Provide the [x, y] coordinate of the cell's center where the given text is located.  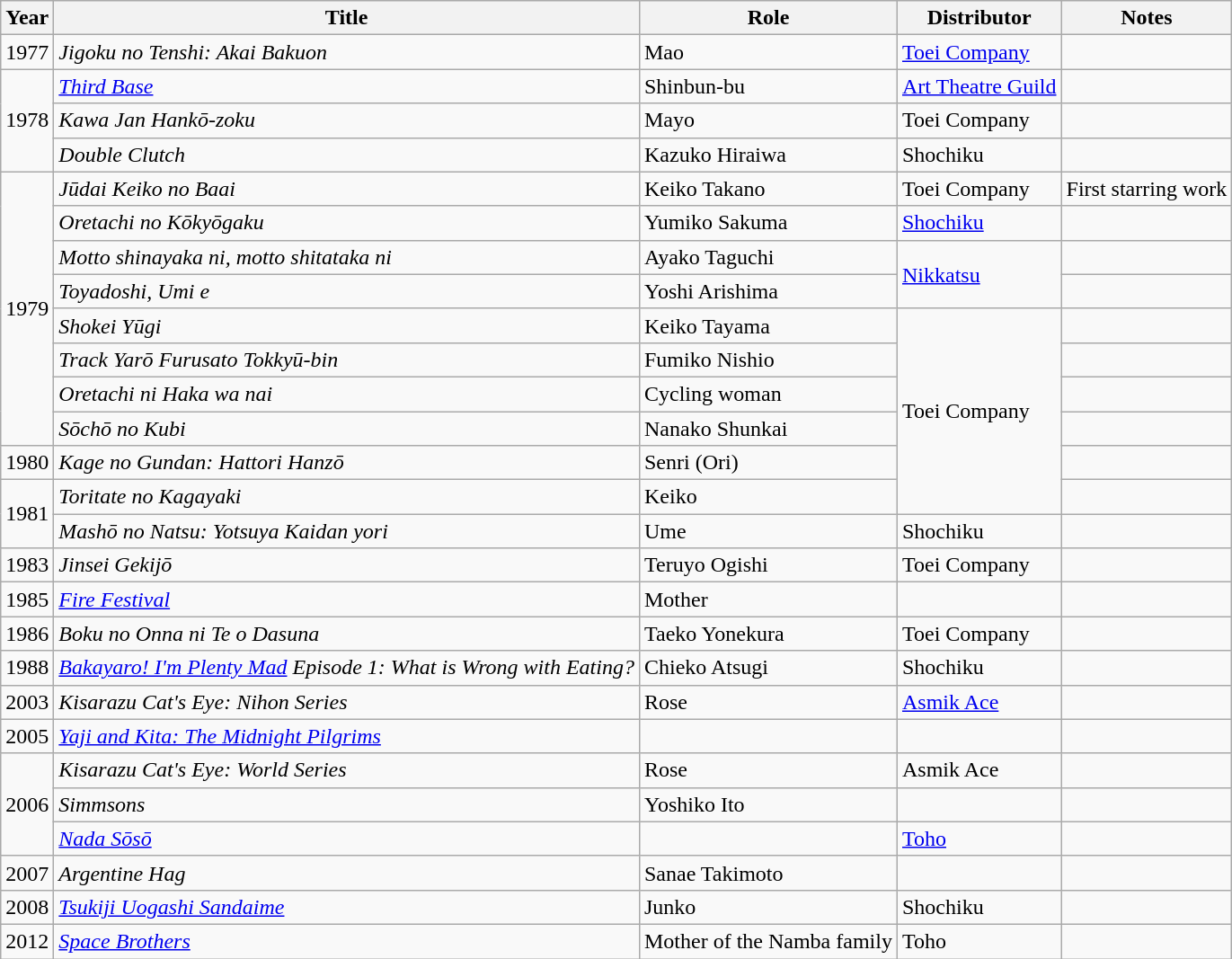
1988 [27, 668]
Kazuko Hiraiwa [767, 155]
Kage no Gundan: Hattori Hanzō [347, 463]
Notes [1147, 18]
Simmsons [347, 804]
Keiko Tayama [767, 325]
Boku no Onna ni Te o Dasuna [347, 634]
Kisarazu Cat's Eye: Nihon Series [347, 702]
Chieko Atsugi [767, 668]
2012 [27, 941]
Space Brothers [347, 941]
Fumiko Nishio [767, 360]
Yumiko Sakuma [767, 223]
Keiko Takano [767, 189]
Oretachi ni Haka wa nai [347, 394]
2006 [27, 804]
Double Clutch [347, 155]
Junko [767, 907]
2005 [27, 736]
Title [347, 18]
Mayo [767, 120]
1986 [27, 634]
Mao [767, 52]
2008 [27, 907]
Taeko Yonekura [767, 634]
Mashō no Natsu: Yotsuya Kaidan yori [347, 531]
Distributor [979, 18]
Bakayaro! I'm Plenty Mad Episode 1: What is Wrong with Eating? [347, 668]
1977 [27, 52]
Third Base [347, 86]
Jūdai Keiko no Baai [347, 189]
Kawa Jan Hankō-zoku [347, 120]
Argentine Hag [347, 873]
2003 [27, 702]
Role [767, 18]
Jigoku no Tenshi: Akai Bakuon [347, 52]
Mother [767, 599]
First starring work [1147, 189]
Teruyo Ogishi [767, 565]
1981 [27, 514]
Yoshiko Ito [767, 804]
Senri (Ori) [767, 463]
1985 [27, 599]
Ume [767, 531]
1983 [27, 565]
Toyadoshi, Umi e [347, 291]
Fire Festival [347, 599]
Art Theatre Guild [979, 86]
Track Yarō Furusato Tokkyū-bin [347, 360]
Jinsei Gekijō [347, 565]
Nada Sōsō [347, 839]
Mother of the Namba family [767, 941]
1978 [27, 120]
Yaji and Kita: The Midnight Pilgrims [347, 736]
Ayako Taguchi [767, 257]
Tsukiji Uogashi Sandaime [347, 907]
Shokei Yūgi [347, 325]
Kisarazu Cat's Eye: World Series [347, 770]
Yoshi Arishima [767, 291]
Nanako Shunkai [767, 429]
Sanae Takimoto [767, 873]
Cycling woman [767, 394]
Sōchō no Kubi [347, 429]
Keiko [767, 497]
1979 [27, 308]
Nikkatsu [979, 274]
Toritate no Kagayaki [347, 497]
Oretachi no Kōkyōgaku [347, 223]
Year [27, 18]
1980 [27, 463]
Motto shinayaka ni, motto shitataka ni [347, 257]
Shinbun-bu [767, 86]
2007 [27, 873]
